Find where the given text appears and provide that cell's center as (X, Y) coordinate. 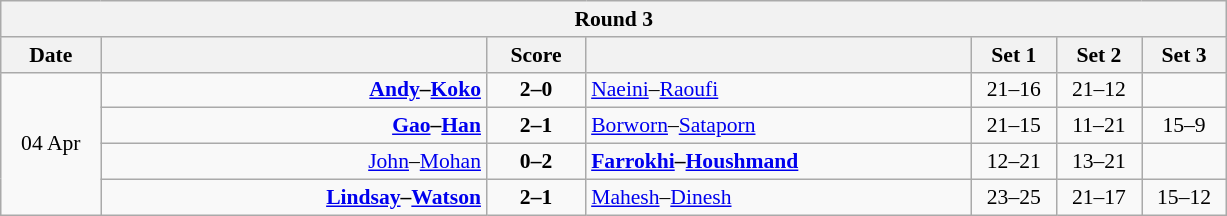
0–2 (536, 162)
Lindsay–Watson (294, 197)
Round 3 (614, 19)
Set 1 (1014, 55)
Set 2 (1098, 55)
John–Mohan (294, 162)
Farrokhi–Houshmand (778, 162)
21–12 (1098, 90)
Mahesh–Dinesh (778, 197)
21–16 (1014, 90)
Score (536, 55)
04 Apr (51, 143)
13–21 (1098, 162)
21–15 (1014, 126)
2–0 (536, 90)
21–17 (1098, 197)
23–25 (1014, 197)
15–12 (1184, 197)
Gao–Han (294, 126)
15–9 (1184, 126)
11–21 (1098, 126)
Naeini–Raoufi (778, 90)
12–21 (1014, 162)
Andy–Koko (294, 90)
Date (51, 55)
Borworn–Sataporn (778, 126)
Set 3 (1184, 55)
